Capture the cell that displays the provided text and extract its [x, y] central coordinate. 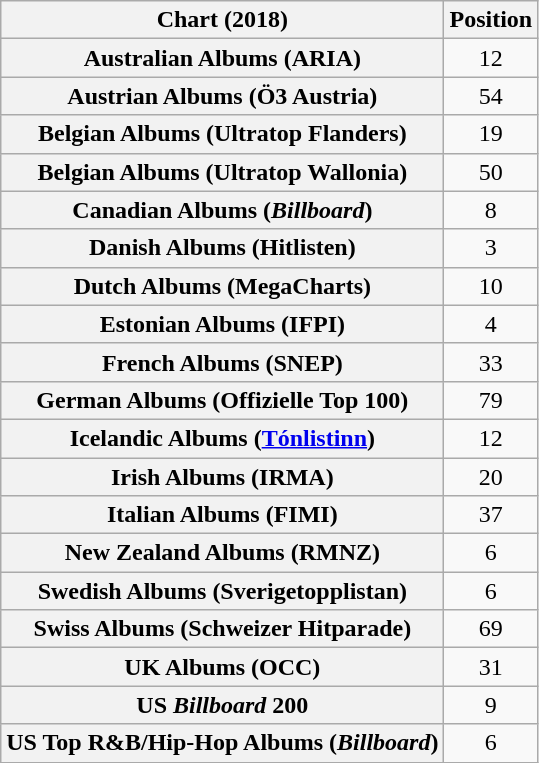
54 [491, 96]
10 [491, 286]
31 [491, 667]
20 [491, 477]
Estonian Albums (IFPI) [222, 324]
9 [491, 705]
Irish Albums (IRMA) [222, 477]
4 [491, 324]
Icelandic Albums (Tónlistinn) [222, 438]
69 [491, 629]
3 [491, 248]
Austrian Albums (Ö3 Austria) [222, 96]
8 [491, 210]
French Albums (SNEP) [222, 362]
33 [491, 362]
German Albums (Offizielle Top 100) [222, 400]
Position [491, 20]
79 [491, 400]
Dutch Albums (MegaCharts) [222, 286]
Chart (2018) [222, 20]
Australian Albums (ARIA) [222, 58]
50 [491, 172]
Canadian Albums (Billboard) [222, 210]
New Zealand Albums (RMNZ) [222, 553]
US Billboard 200 [222, 705]
Belgian Albums (Ultratop Flanders) [222, 134]
19 [491, 134]
Swiss Albums (Schweizer Hitparade) [222, 629]
US Top R&B/Hip-Hop Albums (Billboard) [222, 743]
UK Albums (OCC) [222, 667]
Belgian Albums (Ultratop Wallonia) [222, 172]
Danish Albums (Hitlisten) [222, 248]
Italian Albums (FIMI) [222, 515]
37 [491, 515]
Swedish Albums (Sverigetopplistan) [222, 591]
